Return (x, y) of the center of cell containing provided text 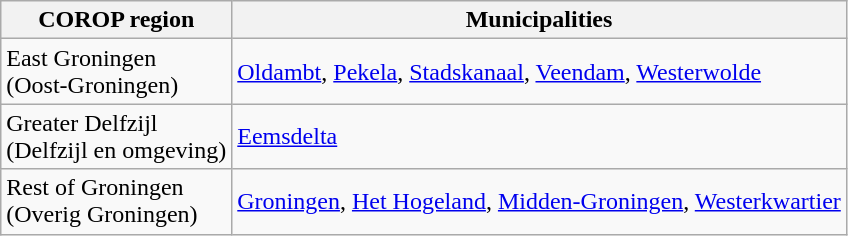
East Groningen(Oost-Groningen) (116, 72)
Groningen, Het Hogeland, Midden-Groningen, Westerkwartier (540, 202)
Oldambt, Pekela, Stadskanaal, Veendam, Westerwolde (540, 72)
Rest of Groningen(Overig Groningen) (116, 202)
Municipalities (540, 20)
COROP region (116, 20)
Eemsdelta (540, 136)
Greater Delfzijl(Delfzijl en omgeving) (116, 136)
